Output the [X, Y] coordinate of the center of the cell containing the given text.  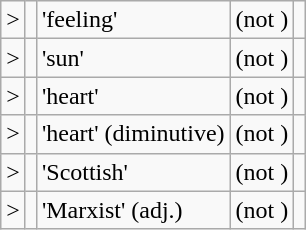
'Marxist' (adj.) [133, 210]
'sun' [133, 58]
'heart' [133, 96]
'Scottish' [133, 172]
'feeling' [133, 20]
'heart' (diminutive) [133, 134]
